Pinpoint the cell where the given text exists, returning its [x, y] midpoint coordinate. 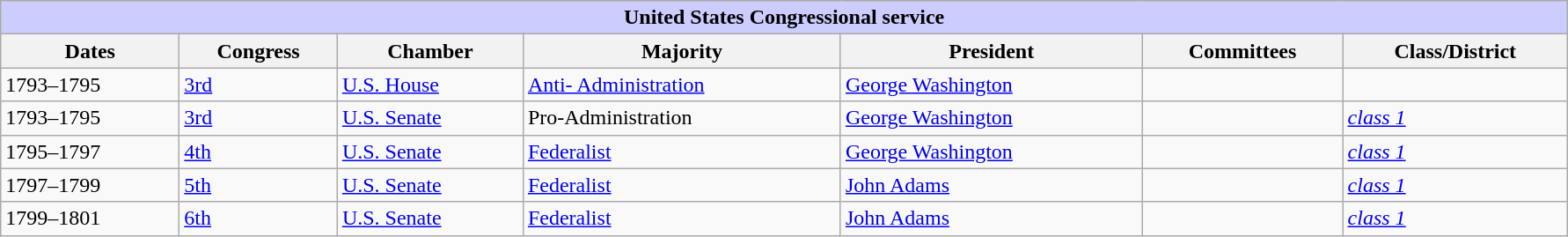
5th [259, 185]
Pro-Administration [681, 118]
1799–1801 [90, 218]
Anti- Administration [681, 85]
President [991, 51]
Class/District [1455, 51]
Chamber [429, 51]
Majority [681, 51]
Committees [1242, 51]
Dates [90, 51]
6th [259, 218]
Congress [259, 51]
1795–1797 [90, 152]
United States Congressional service [785, 18]
4th [259, 152]
U.S. House [429, 85]
1797–1799 [90, 185]
